Pinpoint the cell where the given text exists, returning its (x, y) midpoint coordinate. 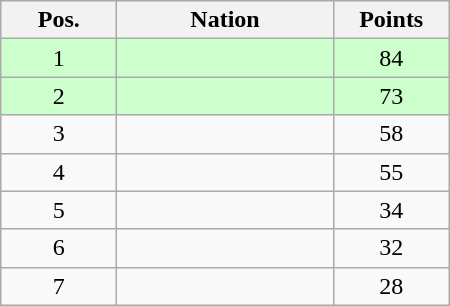
84 (391, 58)
2 (59, 96)
7 (59, 286)
32 (391, 248)
4 (59, 172)
5 (59, 210)
Points (391, 20)
55 (391, 172)
Nation (225, 20)
28 (391, 286)
73 (391, 96)
Pos. (59, 20)
1 (59, 58)
58 (391, 134)
34 (391, 210)
3 (59, 134)
6 (59, 248)
